Pinpoint the cell where the given text exists, returning its (X, Y) midpoint coordinate. 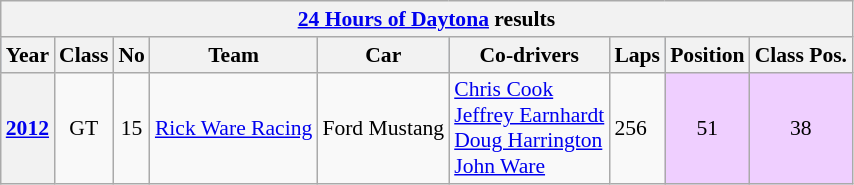
GT (84, 128)
Ford Mustang (383, 128)
Chris Cook Jeffrey Earnhardt Doug Harrington John Ware (529, 128)
No (132, 55)
38 (801, 128)
51 (707, 128)
Laps (637, 55)
24 Hours of Daytona results (426, 19)
15 (132, 128)
Co-drivers (529, 55)
Position (707, 55)
Rick Ware Racing (234, 128)
Team (234, 55)
Class (84, 55)
Class Pos. (801, 55)
2012 (28, 128)
Car (383, 55)
Year (28, 55)
256 (637, 128)
